Determine the [x, y] coordinate at the center of the cell enclosing the given text.  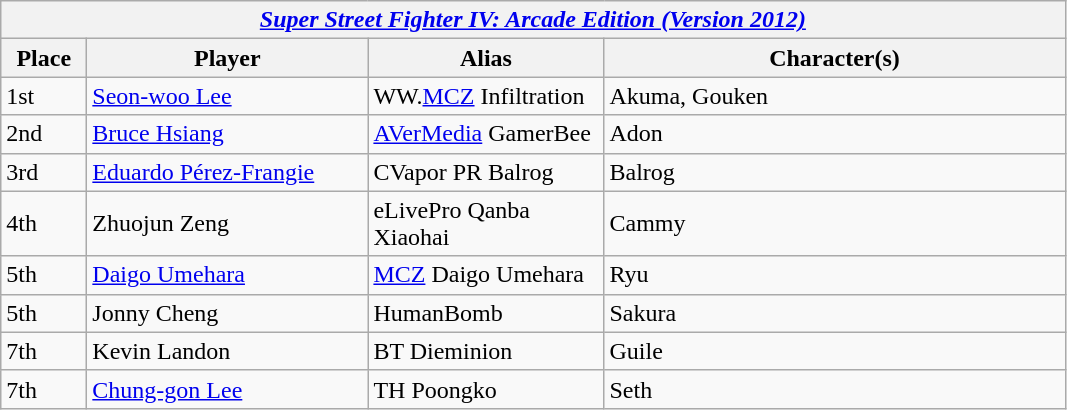
Character(s) [834, 58]
4th [44, 224]
Kevin Landon [228, 351]
Zhuojun Zeng [228, 224]
3rd [44, 172]
Player [228, 58]
eLivePro Qanba Xiaohai [486, 224]
Bruce Hsiang [228, 134]
AVerMedia GamerBee [486, 134]
Jonny Cheng [228, 313]
MCZ Daigo Umehara [486, 275]
WW.MCZ Infiltration [486, 96]
Eduardo Pérez-Frangie [228, 172]
BT Dieminion [486, 351]
Daigo Umehara [228, 275]
CVapor PR Balrog [486, 172]
Place [44, 58]
TH Poongko [486, 389]
Adon [834, 134]
Balrog [834, 172]
1st [44, 96]
Cammy [834, 224]
2nd [44, 134]
Ryu [834, 275]
Guile [834, 351]
Seth [834, 389]
Seon-woo Lee [228, 96]
HumanBomb [486, 313]
Chung-gon Lee [228, 389]
Sakura [834, 313]
Alias [486, 58]
Akuma, Gouken [834, 96]
Super Street Fighter IV: Arcade Edition (Version 2012) [533, 20]
